Determine the [X, Y] coordinate at the center of the cell enclosing the given text.  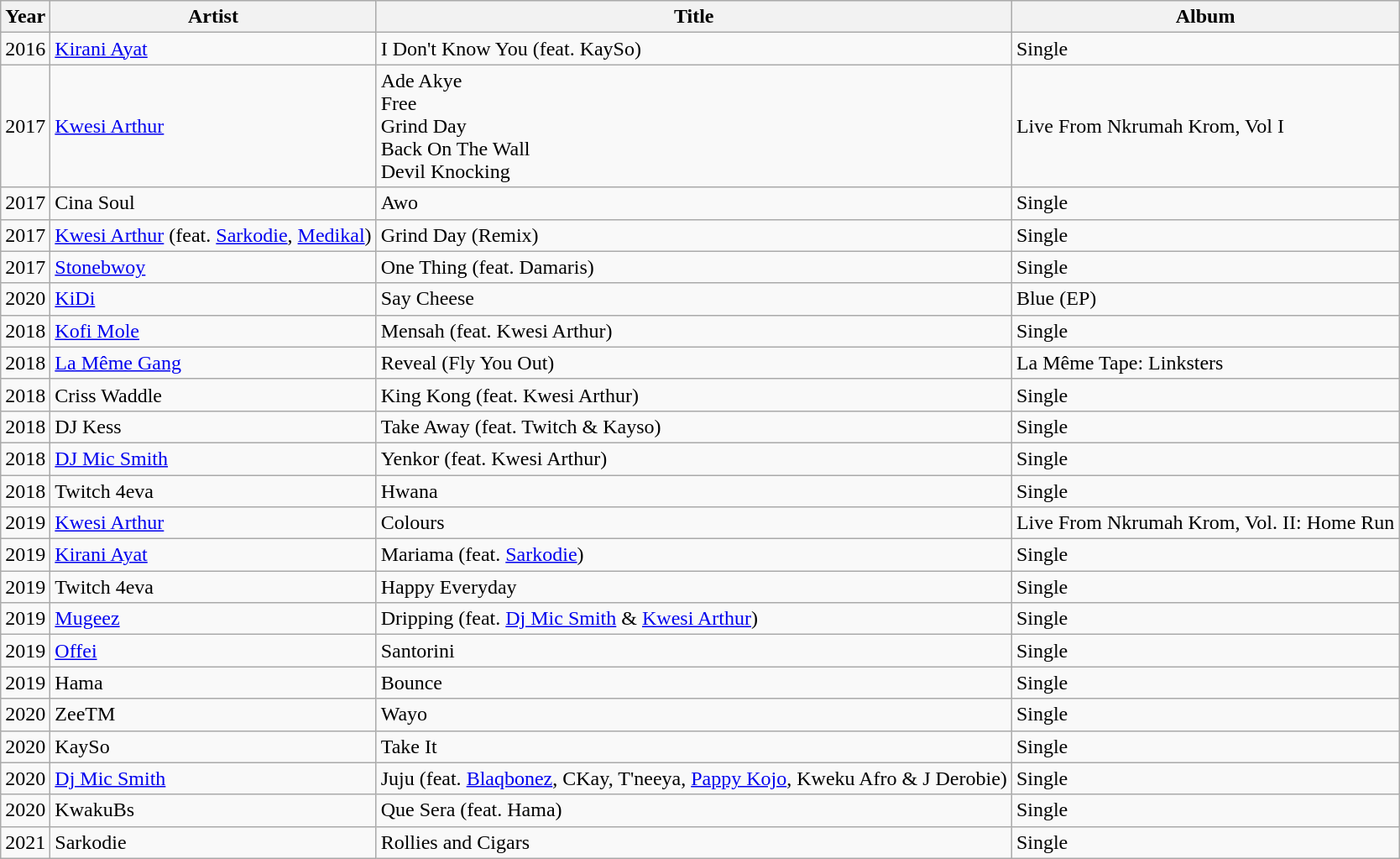
Mariama (feat. Sarkodie) [693, 555]
Blue (EP) [1205, 299]
Awo [693, 203]
Dj Mic Smith [213, 778]
Take It [693, 746]
Offei [213, 651]
Colours [693, 523]
Live From Nkrumah Krom, Vol I [1205, 126]
Reveal (Fly You Out) [693, 363]
Title [693, 17]
ZeeTM [213, 715]
Yenkor (feat. Kwesi Arthur) [693, 458]
Cina Soul [213, 203]
Ade AkyeFreeGrind DayBack On The WallDevil Knocking [693, 126]
Album [1205, 17]
Mugeez [213, 619]
Kwesi Arthur (feat. Sarkodie, Medikal) [213, 235]
KwakuBs [213, 810]
One Thing (feat. Damaris) [693, 267]
Mensah (feat. Kwesi Arthur) [693, 331]
2021 [25, 842]
Say Cheese [693, 299]
Hwana [693, 491]
Criss Waddle [213, 395]
2016 [25, 49]
Artist [213, 17]
KiDi [213, 299]
Stonebwoy [213, 267]
Year [25, 17]
Que Sera (feat. Hama) [693, 810]
Hama [213, 683]
Happy Everyday [693, 587]
Sarkodie [213, 842]
Santorini [693, 651]
KaySo [213, 746]
La Même Tape: Linksters [1205, 363]
Grind Day (Remix) [693, 235]
La Même Gang [213, 363]
Bounce [693, 683]
Kofi Mole [213, 331]
I Don't Know You (feat. KaySo) [693, 49]
King Kong (feat. Kwesi Arthur) [693, 395]
Rollies and Cigars [693, 842]
DJ Kess [213, 427]
DJ Mic Smith [213, 458]
Take Away (feat. Twitch & Kayso) [693, 427]
Wayo [693, 715]
Dripping (feat. Dj Mic Smith & Kwesi Arthur) [693, 619]
Live From Nkrumah Krom, Vol. II: Home Run [1205, 523]
Juju (feat. Blaqbonez, CKay, T'neeya, Pappy Kojo, Kweku Afro & J Derobie) [693, 778]
